Extract the (X, Y) coordinate from the center of the cell holding the provided text.  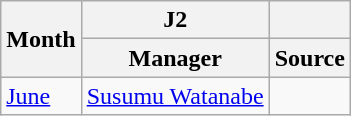
Source (310, 58)
J2 (175, 20)
Susumu Watanabe (175, 96)
June (41, 96)
Month (41, 39)
Manager (175, 58)
